Return [X, Y] of the center of cell containing provided text 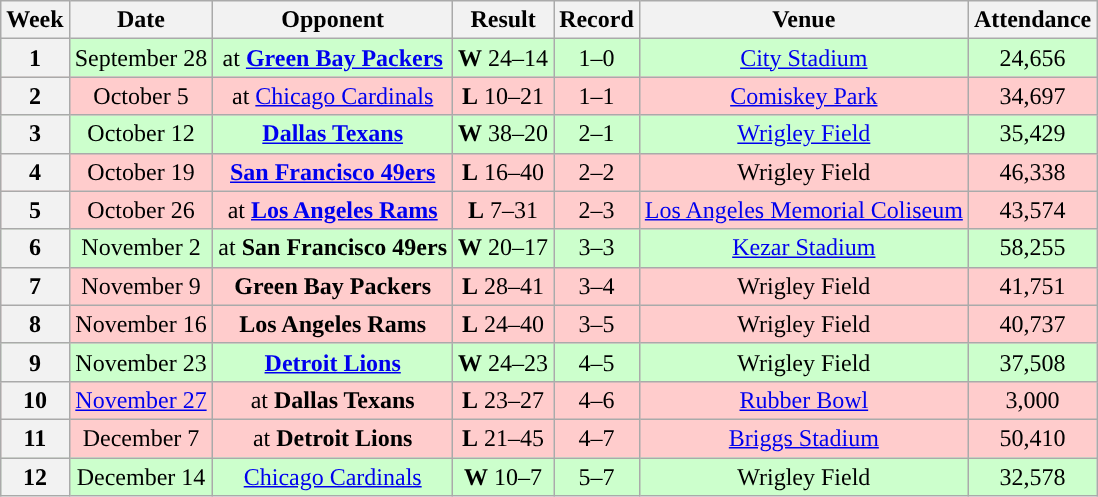
9 [35, 362]
8 [35, 324]
October 26 [141, 210]
Los Angeles Memorial Coliseum [804, 210]
Briggs Stadium [804, 438]
3–4 [597, 286]
12 [35, 477]
W 38–20 [504, 134]
November 27 [141, 400]
7 [35, 286]
L 21–45 [504, 438]
1–1 [597, 96]
October 12 [141, 134]
Opponent [333, 20]
at Detroit Lions [333, 438]
Attendance [1032, 20]
November 2 [141, 248]
4–6 [597, 400]
1–0 [597, 58]
Kezar Stadium [804, 248]
W 20–17 [504, 248]
November 23 [141, 362]
3–3 [597, 248]
37,508 [1032, 362]
Los Angeles Rams [333, 324]
Dallas Texans [333, 134]
3–5 [597, 324]
City Stadium [804, 58]
W 24–14 [504, 58]
1 [35, 58]
6 [35, 248]
41,751 [1032, 286]
December 7 [141, 438]
2 [35, 96]
4–5 [597, 362]
58,255 [1032, 248]
L 28–41 [504, 286]
Record [597, 20]
L 16–40 [504, 172]
W 10–7 [504, 477]
at Chicago Cardinals [333, 96]
4–7 [597, 438]
November 16 [141, 324]
Week [35, 20]
Rubber Bowl [804, 400]
October 19 [141, 172]
at Los Angeles Rams [333, 210]
Date [141, 20]
43,574 [1032, 210]
50,410 [1032, 438]
L 24–40 [504, 324]
at Dallas Texans [333, 400]
San Francisco 49ers [333, 172]
L 10–21 [504, 96]
35,429 [1032, 134]
November 9 [141, 286]
L 7–31 [504, 210]
3,000 [1032, 400]
2–2 [597, 172]
34,697 [1032, 96]
5–7 [597, 477]
Chicago Cardinals [333, 477]
Detroit Lions [333, 362]
Result [504, 20]
4 [35, 172]
Green Bay Packers [333, 286]
December 14 [141, 477]
2–3 [597, 210]
at San Francisco 49ers [333, 248]
40,737 [1032, 324]
32,578 [1032, 477]
Venue [804, 20]
at Green Bay Packers [333, 58]
3 [35, 134]
2–1 [597, 134]
October 5 [141, 96]
46,338 [1032, 172]
24,656 [1032, 58]
Comiskey Park [804, 96]
10 [35, 400]
September 28 [141, 58]
L 23–27 [504, 400]
5 [35, 210]
W 24–23 [504, 362]
11 [35, 438]
